Return the [x, y] coordinate for the center point of the cell that contains the specified text.  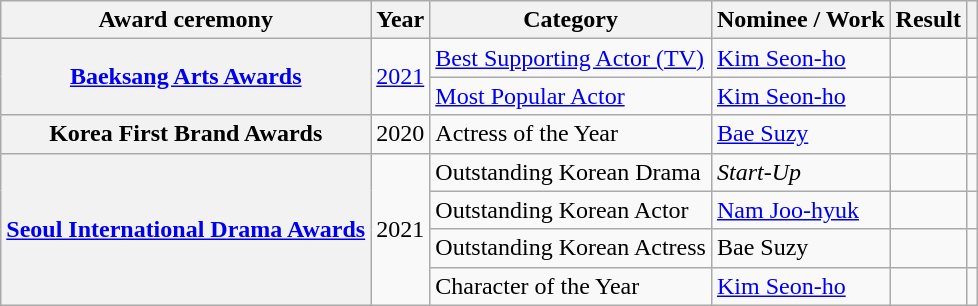
Outstanding Korean Drama [571, 172]
Actress of the Year [571, 134]
Baeksang Arts Awards [186, 77]
Category [571, 20]
Result [928, 20]
Character of the Year [571, 286]
Best Supporting Actor (TV) [571, 58]
Award ceremony [186, 20]
Most Popular Actor [571, 96]
Start-Up [800, 172]
Seoul International Drama Awards [186, 229]
Year [400, 20]
Nam Joo-hyuk [800, 210]
Korea First Brand Awards [186, 134]
Outstanding Korean Actress [571, 248]
Outstanding Korean Actor [571, 210]
2020 [400, 134]
Nominee / Work [800, 20]
